From the cell containing the given text, extract its center point as [x, y] coordinate. 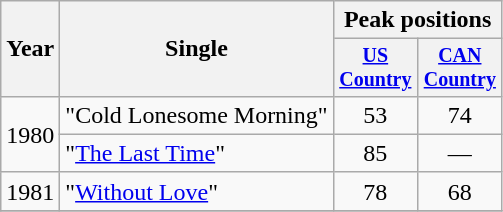
1980 [30, 134]
CAN Country [460, 68]
1981 [30, 191]
"Cold Lonesome Morning" [196, 115]
Single [196, 49]
— [460, 153]
"The Last Time" [196, 153]
US Country [375, 68]
Peak positions [418, 20]
68 [460, 191]
"Without Love" [196, 191]
78 [375, 191]
Year [30, 49]
74 [460, 115]
53 [375, 115]
85 [375, 153]
